Search for the cell housing the specified text and yield its (x, y) center coordinate. 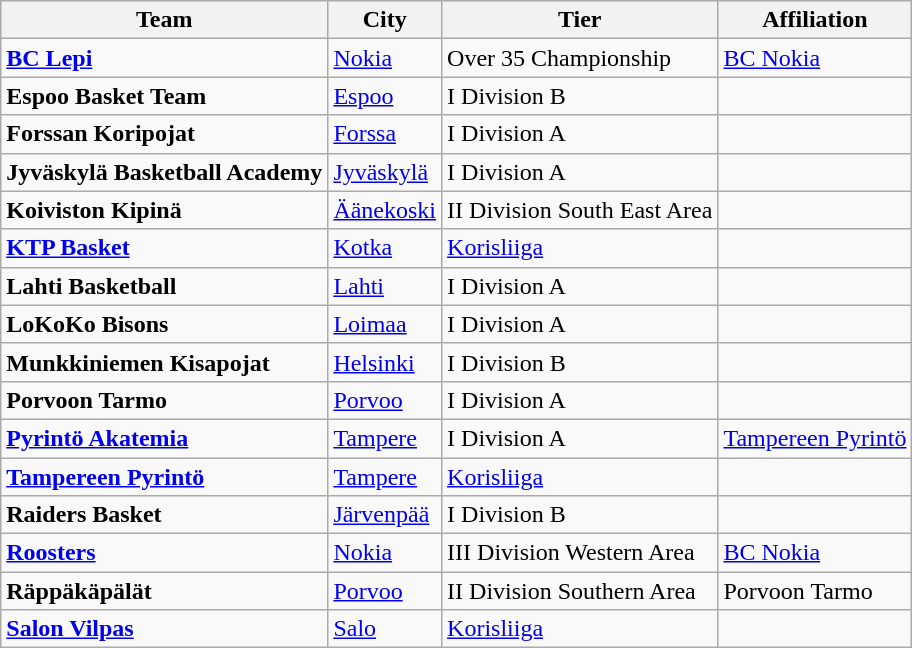
Jyväskylä Basketball Academy (164, 172)
Pyrintö Akatemia (164, 438)
Affiliation (815, 20)
Räppäkäpälät (164, 591)
Salon Vilpas (164, 629)
Over 35 Championship (580, 58)
City (385, 20)
Tier (580, 20)
Raiders Basket (164, 515)
Salo (385, 629)
Loimaa (385, 324)
Helsinki (385, 362)
III Division Western Area (580, 553)
Team (164, 20)
Lahti Basketball (164, 286)
II Division Southern Area (580, 591)
Äänekoski (385, 210)
Koiviston Kipinä (164, 210)
Espoo (385, 96)
Roosters (164, 553)
Espoo Basket Team (164, 96)
BC Lepi (164, 58)
II Division South East Area (580, 210)
Järvenpää (385, 515)
Kotka (385, 248)
LoKoKo Bisons (164, 324)
Forssan Koripojat (164, 134)
Munkkiniemen Kisapojat (164, 362)
Lahti (385, 286)
Forssa (385, 134)
KTP Basket (164, 248)
Jyväskylä (385, 172)
